Capture the cell that displays the provided text and extract its [x, y] central coordinate. 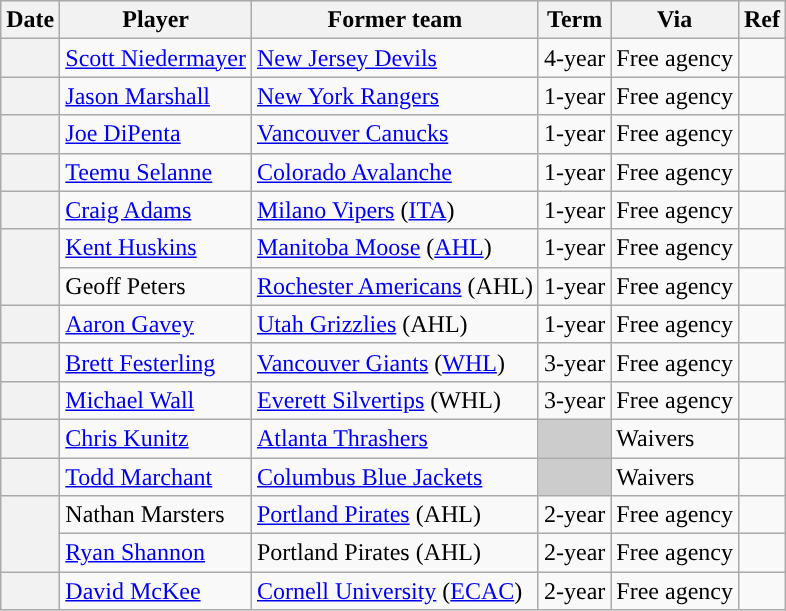
Craig Adams [156, 210]
Todd Marchant [156, 477]
Milano Vipers (ITA) [394, 210]
Teemu Selanne [156, 172]
Scott Niedermayer [156, 58]
Utah Grizzlies (AHL) [394, 324]
Former team [394, 20]
Everett Silvertips (WHL) [394, 400]
Ref [762, 20]
Aaron Gavey [156, 324]
David McKee [156, 591]
New Jersey Devils [394, 58]
Ryan Shannon [156, 553]
Cornell University (ECAC) [394, 591]
Vancouver Canucks [394, 134]
Via [675, 20]
New York Rangers [394, 96]
Brett Festerling [156, 362]
4-year [574, 58]
Player [156, 20]
Jason Marshall [156, 96]
Geoff Peters [156, 286]
Columbus Blue Jackets [394, 477]
Manitoba Moose (AHL) [394, 248]
Colorado Avalanche [394, 172]
Michael Wall [156, 400]
Atlanta Thrashers [394, 438]
Kent Huskins [156, 248]
Date [30, 20]
Nathan Marsters [156, 515]
Term [574, 20]
Vancouver Giants (WHL) [394, 362]
Rochester Americans (AHL) [394, 286]
Joe DiPenta [156, 134]
Chris Kunitz [156, 438]
